Scan for the cell matching the given text and deliver its [x, y] coordinate at center. 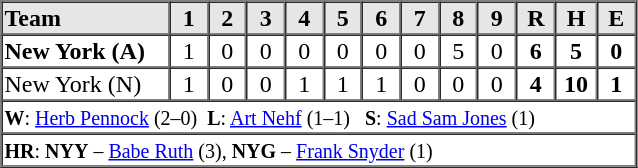
10 [576, 84]
E [616, 18]
8 [458, 18]
H [576, 18]
New York (N) [86, 84]
New York (A) [86, 50]
3 [266, 18]
W: Herb Pennock (2–0) L: Art Nehf (1–1) S: Sad Sam Jones (1) [319, 116]
7 [420, 18]
2 [228, 18]
R [536, 18]
9 [498, 18]
Team [86, 18]
HR: NYY – Babe Ruth (3), NYG – Frank Snyder (1) [319, 150]
